Provide the [X, Y] coordinate of the cell's center where the given text is located.  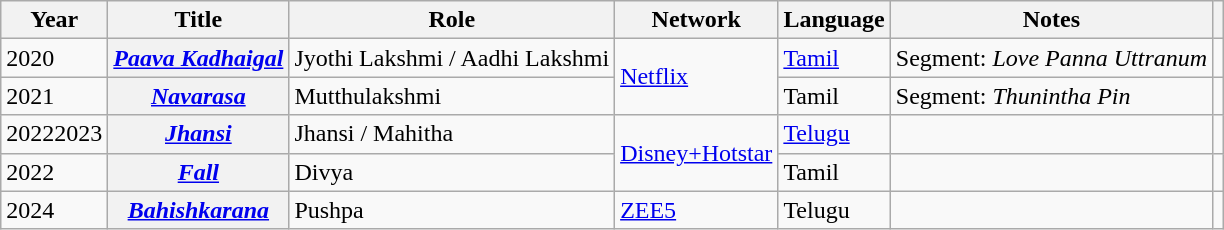
Jhansi [198, 134]
Jyothi Lakshmi / Aadhi Lakshmi [452, 58]
Segment: Love Panna Uttranum [1051, 58]
Segment: Thunintha Pin [1051, 96]
Title [198, 20]
Year [54, 20]
2024 [54, 210]
Navarasa [198, 96]
2021 [54, 96]
Disney+Hotstar [696, 153]
20222023 [54, 134]
Notes [1051, 20]
ZEE5 [696, 210]
Mutthulakshmi [452, 96]
Fall [198, 172]
Language [834, 20]
Netflix [696, 77]
2022 [54, 172]
Bahishkarana [198, 210]
Network [696, 20]
Divya [452, 172]
2020 [54, 58]
Pushpa [452, 210]
Role [452, 20]
Jhansi / Mahitha [452, 134]
Paava Kadhaigal [198, 58]
